Locate the cell with the specified text and output its (X, Y) center coordinate. 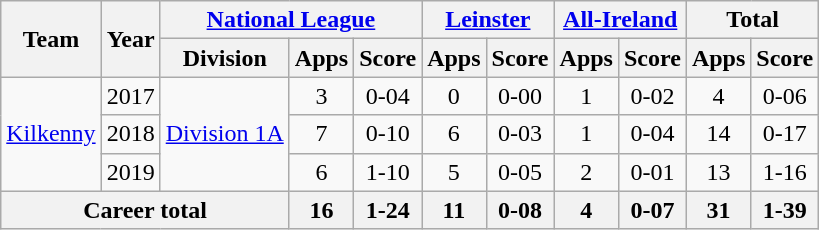
National League (290, 20)
Career total (146, 210)
0-03 (520, 134)
0 (454, 96)
0-10 (388, 134)
14 (718, 134)
7 (321, 134)
0-07 (652, 210)
16 (321, 210)
0-05 (520, 172)
3 (321, 96)
Year (130, 39)
0-17 (785, 134)
All-Ireland (620, 20)
5 (454, 172)
31 (718, 210)
1-24 (388, 210)
Total (752, 20)
Team (51, 39)
Kilkenny (51, 134)
2018 (130, 134)
1-16 (785, 172)
13 (718, 172)
0-01 (652, 172)
Division 1A (224, 134)
0-00 (520, 96)
2 (586, 172)
Division (224, 58)
Leinster (488, 20)
0-08 (520, 210)
11 (454, 210)
0-02 (652, 96)
0-06 (785, 96)
2017 (130, 96)
2019 (130, 172)
1-10 (388, 172)
1-39 (785, 210)
